Locate the cell with the specified text and output its [x, y] center coordinate. 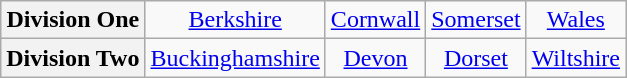
Berkshire [235, 20]
Dorset [476, 58]
Cornwall [375, 20]
Division One [73, 20]
Wales [576, 20]
Devon [375, 58]
Division Two [73, 58]
Somerset [476, 20]
Buckinghamshire [235, 58]
Wiltshire [576, 58]
